Find where the given text appears and provide that cell's center as [x, y] coordinate. 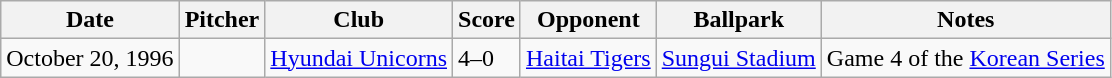
Score [487, 20]
Ballpark [738, 20]
Haitai Tigers [588, 58]
Date [90, 20]
Notes [966, 20]
Game 4 of the Korean Series [966, 58]
Hyundai Unicorns [359, 58]
Sungui Stadium [738, 58]
4–0 [487, 58]
Opponent [588, 20]
Club [359, 20]
October 20, 1996 [90, 58]
Pitcher [222, 20]
